Locate the cell with the specified text and output its (X, Y) center coordinate. 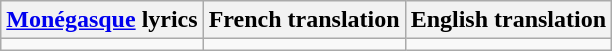
English translation (508, 20)
French translation (304, 20)
Monégasque lyrics (102, 20)
